Locate the cell with the specified text and output its (x, y) center coordinate. 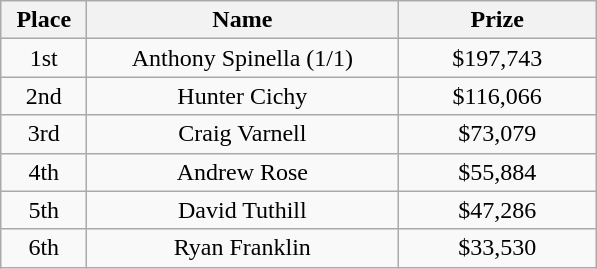
$73,079 (498, 134)
Anthony Spinella (1/1) (242, 58)
4th (44, 172)
Place (44, 20)
$116,066 (498, 96)
Craig Varnell (242, 134)
$47,286 (498, 210)
Name (242, 20)
2nd (44, 96)
Prize (498, 20)
6th (44, 248)
$55,884 (498, 172)
3rd (44, 134)
$197,743 (498, 58)
$33,530 (498, 248)
Hunter Cichy (242, 96)
Andrew Rose (242, 172)
1st (44, 58)
David Tuthill (242, 210)
5th (44, 210)
Ryan Franklin (242, 248)
